Search for the cell housing the specified text and yield its (X, Y) center coordinate. 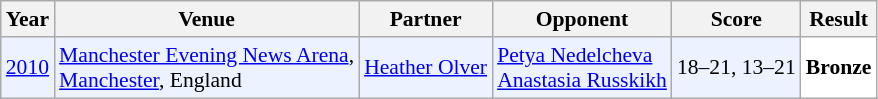
Result (839, 19)
Heather Olver (426, 68)
Partner (426, 19)
Year (28, 19)
Manchester Evening News Arena,Manchester, England (206, 68)
Petya Nedelcheva Anastasia Russkikh (582, 68)
Opponent (582, 19)
18–21, 13–21 (736, 68)
Score (736, 19)
Bronze (839, 68)
2010 (28, 68)
Venue (206, 19)
